Find where the given text appears and provide that cell's center as [X, Y] coordinate. 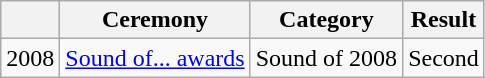
Sound of... awards [155, 58]
Sound of 2008 [326, 58]
Result [444, 20]
Ceremony [155, 20]
2008 [30, 58]
Category [326, 20]
Second [444, 58]
